Locate the cell with the specified text and output its (X, Y) center coordinate. 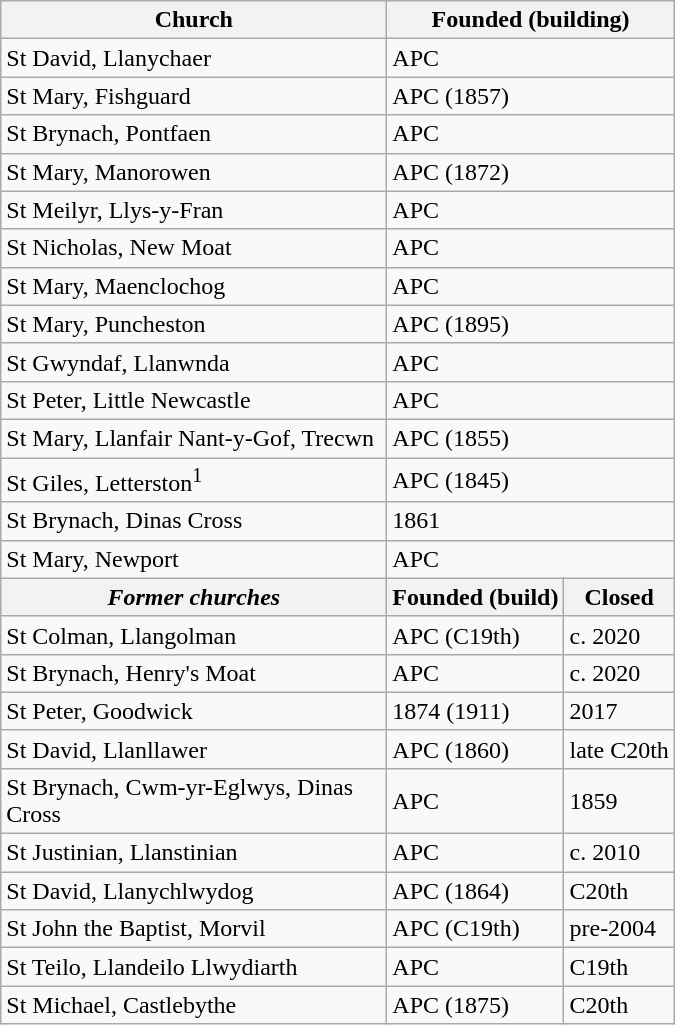
1861 (531, 521)
St Mary, Maenclochog (194, 286)
St David, Llanychaer (194, 58)
Former churches (194, 597)
Founded (building) (531, 20)
St John the Baptist, Morvil (194, 929)
Church (194, 20)
APC (1875) (476, 1005)
St Colman, Llangolman (194, 635)
St Giles, Letterston1 (194, 480)
APC (1860) (476, 749)
St Brynach, Henry's Moat (194, 673)
St Justinian, Llanstinian (194, 853)
St Brynach, Dinas Cross (194, 521)
late C20th (619, 749)
St Mary, Manorowen (194, 172)
St Brynach, Pontfaen (194, 134)
St Michael, Castlebythe (194, 1005)
St David, Llanychlwydog (194, 891)
APC (1845) (531, 480)
St Gwyndaf, Llanwnda (194, 362)
St Mary, Fishguard (194, 96)
St Mary, Llanfair Nant-y-Gof, Trecwn (194, 438)
St David, Llanllawer (194, 749)
St Teilo, Llandeilo Llwydiarth (194, 967)
St Mary, Puncheston (194, 324)
APC (1864) (476, 891)
c. 2010 (619, 853)
C19th (619, 967)
St Nicholas, New Moat (194, 248)
St Brynach, Cwm-yr-Eglwys, Dinas Cross (194, 800)
1859 (619, 800)
Founded (build) (476, 597)
APC (1895) (531, 324)
St Peter, Goodwick (194, 711)
1874 (1911) (476, 711)
APC (1872) (531, 172)
St Meilyr, Llys-y-Fran (194, 210)
St Mary, Newport (194, 559)
Closed (619, 597)
2017 (619, 711)
St Peter, Little Newcastle (194, 400)
APC (1857) (531, 96)
pre-2004 (619, 929)
APC (1855) (531, 438)
